Scan for the cell matching the given text and deliver its (x, y) coordinate at center. 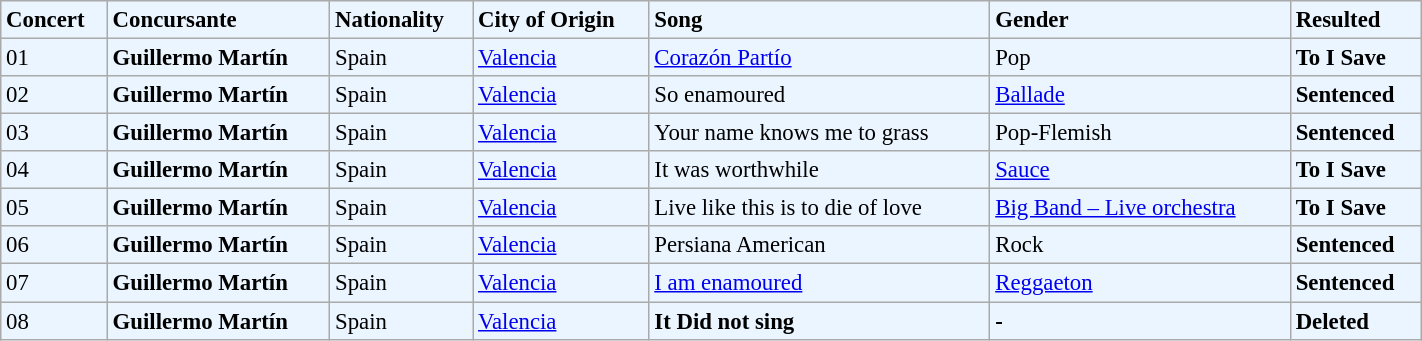
04 (54, 170)
It Did not sing (820, 321)
City of Origin (561, 20)
Song (820, 20)
Reggaeton (1140, 283)
01 (54, 58)
Big Band – Live orchestra (1140, 208)
05 (54, 208)
Rock (1140, 245)
Gender (1140, 20)
06 (54, 245)
03 (54, 133)
Live like this is to die of love (820, 208)
Persiana American (820, 245)
So enamoured (820, 95)
- (1140, 321)
Concert (54, 20)
Concursante (218, 20)
Deleted (1356, 321)
Ballade (1140, 95)
Resulted (1356, 20)
Pop-Flemish (1140, 133)
It was worthwhile (820, 170)
02 (54, 95)
Corazón Partío (820, 58)
07 (54, 283)
Sauce (1140, 170)
Pop (1140, 58)
I am enamoured (820, 283)
Your name knows me to grass (820, 133)
08 (54, 321)
Nationality (402, 20)
